From the cell containing the given text, extract its center point as [X, Y] coordinate. 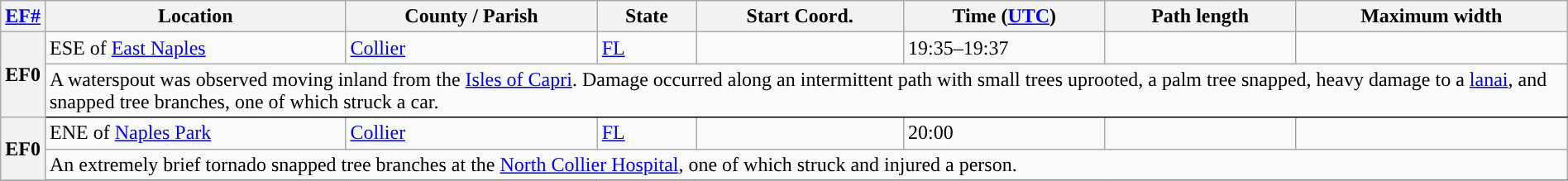
State [647, 17]
County / Parish [471, 17]
Path length [1200, 17]
EF# [23, 17]
ENE of Naples Park [195, 133]
Location [195, 17]
Start Coord. [801, 17]
Time (UTC) [1004, 17]
19:35–19:37 [1004, 48]
20:00 [1004, 133]
Maximum width [1431, 17]
ESE of East Naples [195, 48]
An extremely brief tornado snapped tree branches at the North Collier Hospital, one of which struck and injured a person. [806, 164]
